Locate the cell with the specified text and output its (x, y) center coordinate. 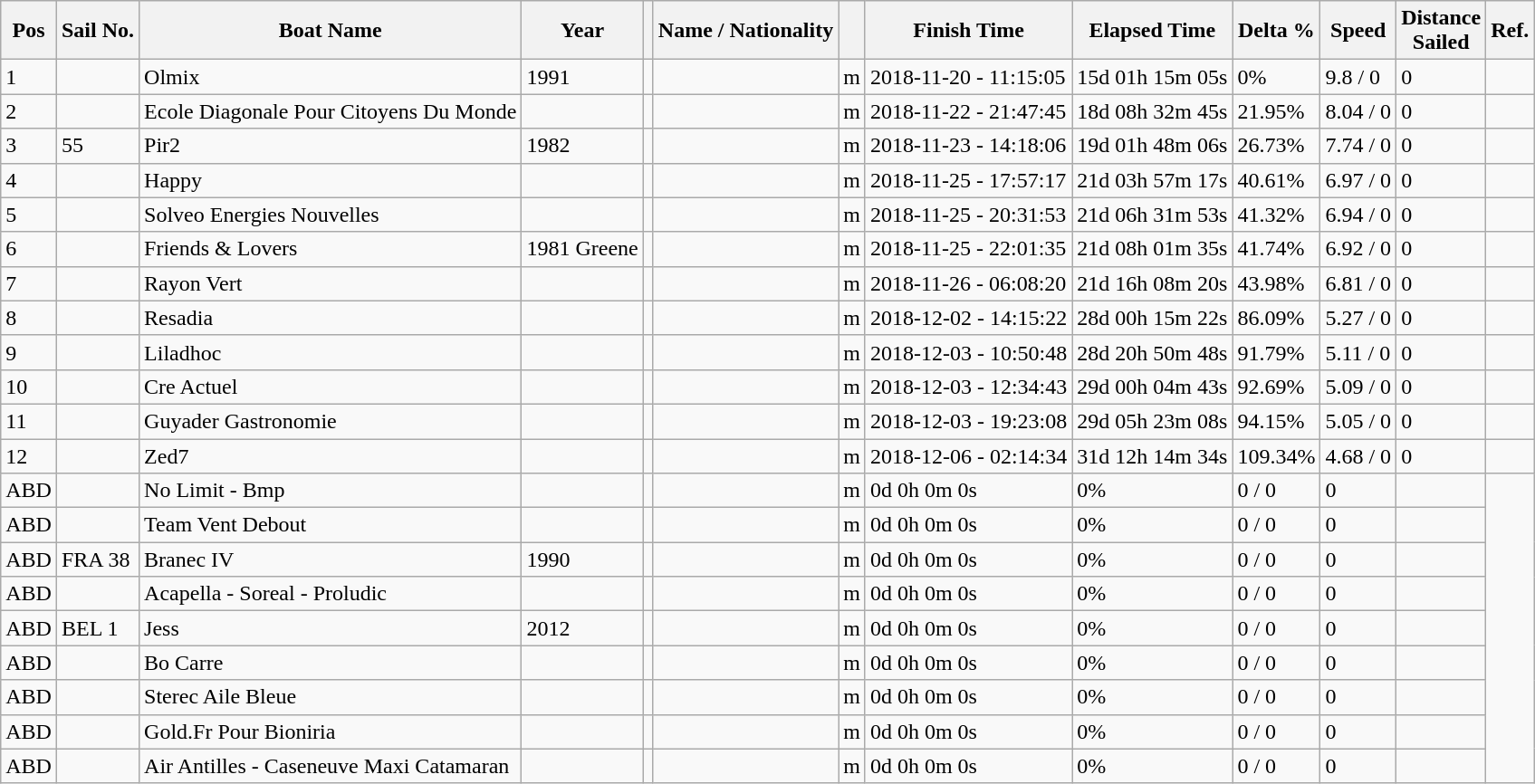
4.68 / 0 (1358, 455)
21d 08h 01m 35s (1152, 249)
41.32% (1277, 215)
21d 03h 57m 17s (1152, 180)
Elapsed Time (1152, 31)
Olmix (331, 77)
6.94 / 0 (1358, 215)
2018-12-03 - 12:34:43 (968, 387)
5 (29, 215)
1981 Greene (582, 249)
2018-11-25 - 22:01:35 (968, 249)
43.98% (1277, 283)
2 (29, 111)
Cre Actuel (331, 387)
26.73% (1277, 146)
1991 (582, 77)
2018-12-03 - 19:23:08 (968, 421)
28d 00h 15m 22s (1152, 318)
2018-11-25 - 17:57:17 (968, 180)
9 (29, 352)
Finish Time (968, 31)
5.05 / 0 (1358, 421)
6.92 / 0 (1358, 249)
6.97 / 0 (1358, 180)
2018-11-23 - 14:18:06 (968, 146)
Rayon Vert (331, 283)
11 (29, 421)
31d 12h 14m 34s (1152, 455)
92.69% (1277, 387)
28d 20h 50m 48s (1152, 352)
Speed (1358, 31)
5.09 / 0 (1358, 387)
Jess (331, 628)
6.81 / 0 (1358, 283)
21d 06h 31m 53s (1152, 215)
Ecole Diagonale Pour Citoyens Du Monde (331, 111)
29d 05h 23m 08s (1152, 421)
19d 01h 48m 06s (1152, 146)
Branec IV (331, 559)
Happy (331, 180)
3 (29, 146)
15d 01h 15m 05s (1152, 77)
91.79% (1277, 352)
8 (29, 318)
86.09% (1277, 318)
41.74% (1277, 249)
7 (29, 283)
No Limit - Bmp (331, 491)
4 (29, 180)
2018-11-22 - 21:47:45 (968, 111)
2018-12-03 - 10:50:48 (968, 352)
12 (29, 455)
Boat Name (331, 31)
Liladhoc (331, 352)
2018-11-26 - 06:08:20 (968, 283)
2018-12-06 - 02:14:34 (968, 455)
Name / Nationality (745, 31)
29d 00h 04m 43s (1152, 387)
Guyader Gastronomie (331, 421)
BEL 1 (98, 628)
Gold.Fr Pour Bioniria (331, 731)
55 (98, 146)
40.61% (1277, 180)
9.8 / 0 (1358, 77)
Pos (29, 31)
Delta % (1277, 31)
Distance Sailed (1442, 31)
Team Vent Debout (331, 525)
8.04 / 0 (1358, 111)
6 (29, 249)
Acapella - Soreal - Proludic (331, 594)
Sail No. (98, 31)
Bo Carre (331, 663)
2018-12-02 - 14:15:22 (968, 318)
Resadia (331, 318)
2018-11-20 - 11:15:05 (968, 77)
1990 (582, 559)
FRA 38 (98, 559)
Ref. (1511, 31)
Zed7 (331, 455)
Year (582, 31)
Sterec Aile Bleue (331, 697)
94.15% (1277, 421)
Pir2 (331, 146)
21.95% (1277, 111)
Solveo Energies Nouvelles (331, 215)
1 (29, 77)
1982 (582, 146)
2018-11-25 - 20:31:53 (968, 215)
5.11 / 0 (1358, 352)
21d 16h 08m 20s (1152, 283)
109.34% (1277, 455)
2012 (582, 628)
7.74 / 0 (1358, 146)
Air Antilles - Caseneuve Maxi Catamaran (331, 766)
18d 08h 32m 45s (1152, 111)
5.27 / 0 (1358, 318)
Friends & Lovers (331, 249)
10 (29, 387)
